Scan for the cell matching the given text and deliver its (x, y) coordinate at center. 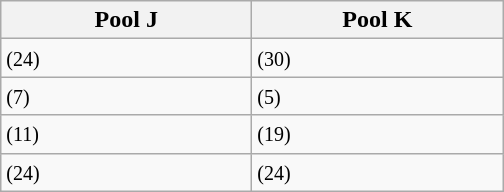
Pool J (126, 20)
(7) (126, 96)
(19) (378, 134)
(11) (126, 134)
(30) (378, 58)
Pool K (378, 20)
(5) (378, 96)
